Extract the (x, y) coordinate from the center of the cell holding the provided text.  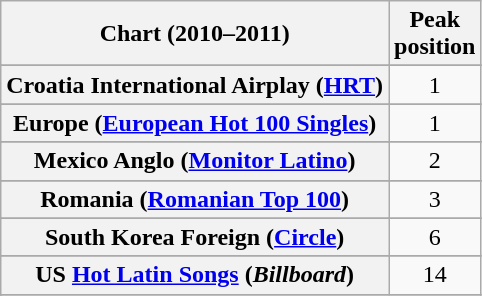
Peakposition (435, 34)
US Hot Latin Songs (Billboard) (195, 275)
Chart (2010–2011) (195, 34)
Croatia International Airplay (HRT) (195, 85)
6 (435, 237)
2 (435, 161)
South Korea Foreign (Circle) (195, 237)
3 (435, 199)
Romania (Romanian Top 100) (195, 199)
Europe (European Hot 100 Singles) (195, 123)
14 (435, 275)
Mexico Anglo (Monitor Latino) (195, 161)
